Search for the cell housing the specified text and yield its (x, y) center coordinate. 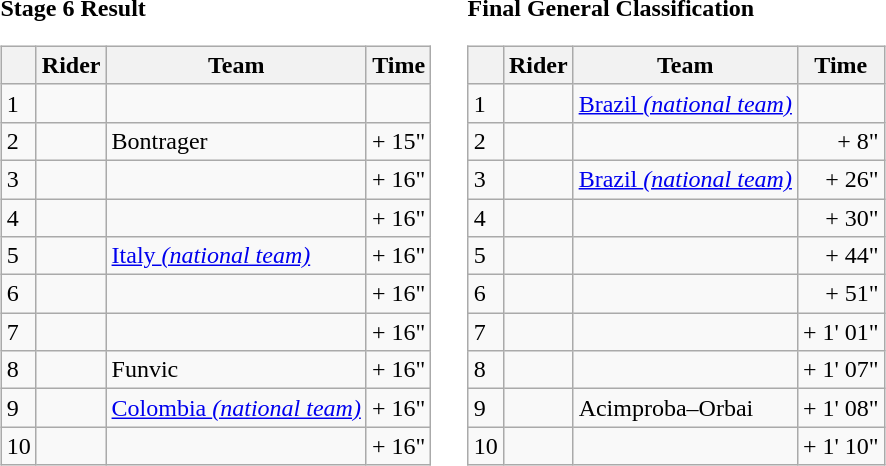
+ 1' 08" (840, 408)
+ 44" (840, 256)
+ 15" (398, 141)
+ 26" (840, 179)
Colombia (national team) (236, 408)
Bontrager (236, 141)
+ 1' 07" (840, 370)
Italy (national team) (236, 256)
+ 1' 01" (840, 332)
Acimproba–Orbai (685, 408)
+ 1' 10" (840, 446)
+ 51" (840, 294)
+ 8" (840, 141)
+ 30" (840, 217)
Funvic (236, 370)
